From the cell containing the given text, extract its center point as [X, Y] coordinate. 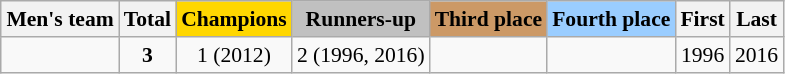
Total [148, 19]
Fourth place [611, 19]
3 [148, 55]
Third place [488, 19]
Champions [234, 19]
1996 [702, 55]
Men's team [60, 19]
First [702, 19]
2016 [756, 55]
2 (1996, 2016) [361, 55]
Last [756, 19]
Runners-up [361, 19]
1 (2012) [234, 55]
